Locate the cell with the specified text and output its [X, Y] center coordinate. 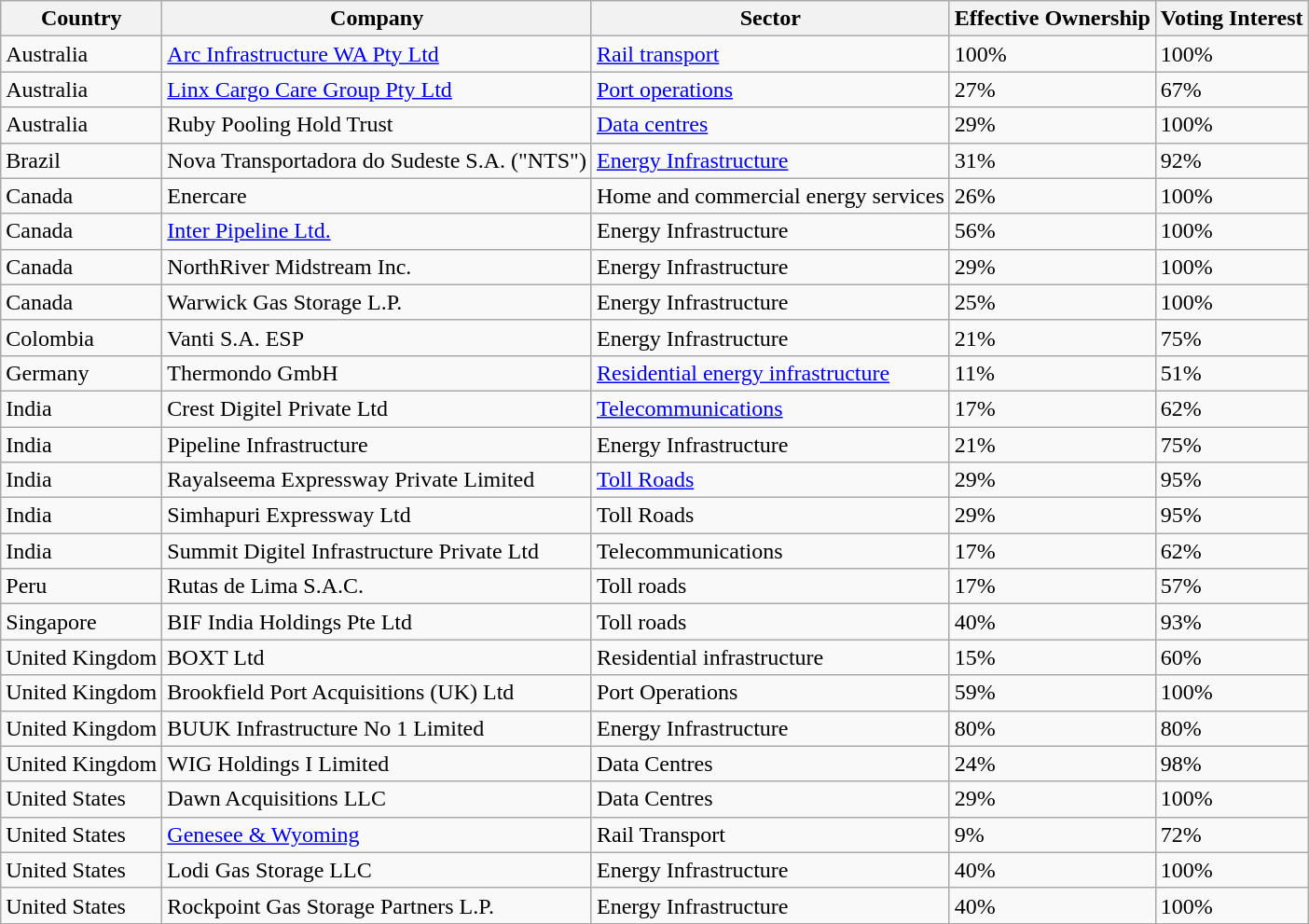
Residential infrastructure [770, 657]
Port Operations [770, 693]
Thermondo GmbH [377, 373]
25% [1052, 302]
Colombia [82, 338]
60% [1232, 657]
Genesee & Wyoming [377, 834]
Enercare [377, 196]
BOXT Ltd [377, 657]
31% [1052, 160]
Data centres [770, 125]
9% [1052, 834]
98% [1232, 764]
Effective Ownership [1052, 19]
15% [1052, 657]
Rail Transport [770, 834]
26% [1052, 196]
Rail transport [770, 54]
Inter Pipeline Ltd. [377, 231]
Simhapuri Expressway Ltd [377, 516]
BUUK Infrastructure No 1 Limited [377, 728]
57% [1232, 586]
24% [1052, 764]
56% [1052, 231]
Residential energy infrastructure [770, 373]
72% [1232, 834]
Summit Digitel Infrastructure Private Ltd [377, 551]
Voting Interest [1232, 19]
Arc Infrastructure WA Pty Ltd [377, 54]
Crest Digitel Private Ltd [377, 408]
Pipeline Infrastructure [377, 445]
27% [1052, 90]
BIF India Holdings Pte Ltd [377, 622]
Singapore [82, 622]
Germany [82, 373]
Port operations [770, 90]
67% [1232, 90]
Home and commercial energy services [770, 196]
Brookfield Port Acquisitions (UK) Ltd [377, 693]
93% [1232, 622]
Sector [770, 19]
51% [1232, 373]
Ruby Pooling Hold Trust [377, 125]
Peru [82, 586]
59% [1052, 693]
Vanti S.A. ESP [377, 338]
92% [1232, 160]
Linx Cargo Care Group Pty Ltd [377, 90]
Rayalseema Expressway Private Limited [377, 480]
Brazil [82, 160]
Dawn Acquisitions LLC [377, 799]
NorthRiver Midstream Inc. [377, 267]
WIG Holdings I Limited [377, 764]
Country [82, 19]
Rutas de Lima S.A.C. [377, 586]
Rockpoint Gas Storage Partners L.P. [377, 905]
Lodi Gas Storage LLC [377, 870]
Nova Transportadora do Sudeste S.A. ("NTS") [377, 160]
Warwick Gas Storage L.P. [377, 302]
11% [1052, 373]
Company [377, 19]
